Scan for the cell matching the given text and deliver its (x, y) coordinate at center. 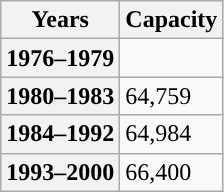
1993–2000 (60, 172)
Capacity (172, 20)
64,984 (172, 134)
Years (60, 20)
66,400 (172, 172)
1980–1983 (60, 96)
64,759 (172, 96)
1976–1979 (60, 58)
1984–1992 (60, 134)
